Search for the cell housing the specified text and yield its [x, y] center coordinate. 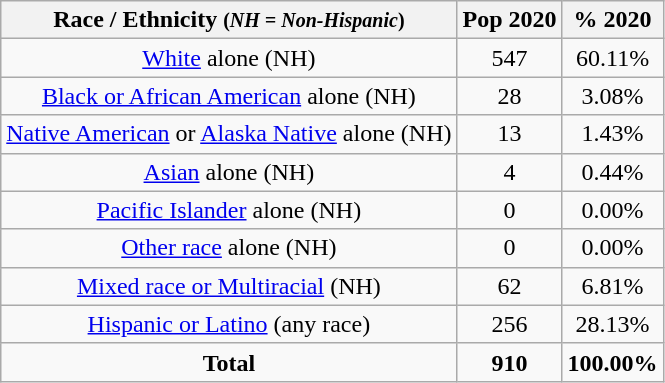
13 [510, 134]
Total [229, 362]
547 [510, 58]
Mixed race or Multiracial (NH) [229, 286]
1.43% [612, 134]
62 [510, 286]
Pacific Islander alone (NH) [229, 210]
60.11% [612, 58]
256 [510, 324]
Hispanic or Latino (any race) [229, 324]
Pop 2020 [510, 20]
28.13% [612, 324]
Asian alone (NH) [229, 172]
3.08% [612, 96]
0.44% [612, 172]
910 [510, 362]
White alone (NH) [229, 58]
6.81% [612, 286]
100.00% [612, 362]
Race / Ethnicity (NH = Non-Hispanic) [229, 20]
4 [510, 172]
% 2020 [612, 20]
Black or African American alone (NH) [229, 96]
Native American or Alaska Native alone (NH) [229, 134]
28 [510, 96]
Other race alone (NH) [229, 248]
